Scan for the cell matching the given text and deliver its [x, y] coordinate at center. 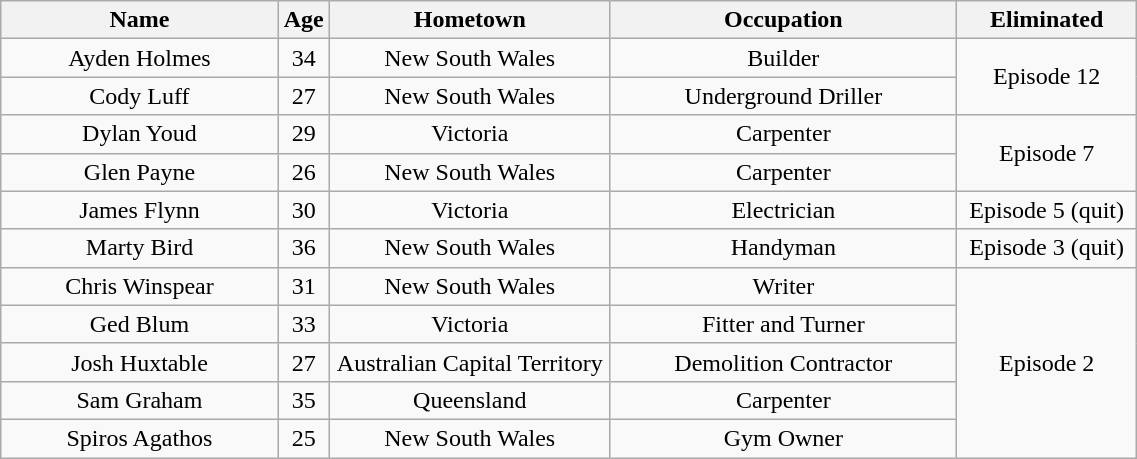
Marty Bird [140, 248]
Writer [783, 286]
Dylan Youd [140, 134]
31 [304, 286]
Underground Driller [783, 96]
Ayden Holmes [140, 58]
Electrician [783, 210]
Demolition Contractor [783, 362]
Fitter and Turner [783, 324]
Gym Owner [783, 438]
Spiros Agathos [140, 438]
Episode 12 [1046, 77]
35 [304, 400]
25 [304, 438]
Queensland [470, 400]
Ged Blum [140, 324]
Cody Luff [140, 96]
36 [304, 248]
Episode 5 (quit) [1046, 210]
29 [304, 134]
Age [304, 20]
Eliminated [1046, 20]
Hometown [470, 20]
26 [304, 172]
30 [304, 210]
Episode 3 (quit) [1046, 248]
Josh Huxtable [140, 362]
Occupation [783, 20]
Chris Winspear [140, 286]
Handyman [783, 248]
Sam Graham [140, 400]
Builder [783, 58]
James Flynn [140, 210]
Episode 7 [1046, 153]
Episode 2 [1046, 362]
Glen Payne [140, 172]
33 [304, 324]
Australian Capital Territory [470, 362]
34 [304, 58]
Name [140, 20]
